Search for the cell housing the specified text and yield its [x, y] center coordinate. 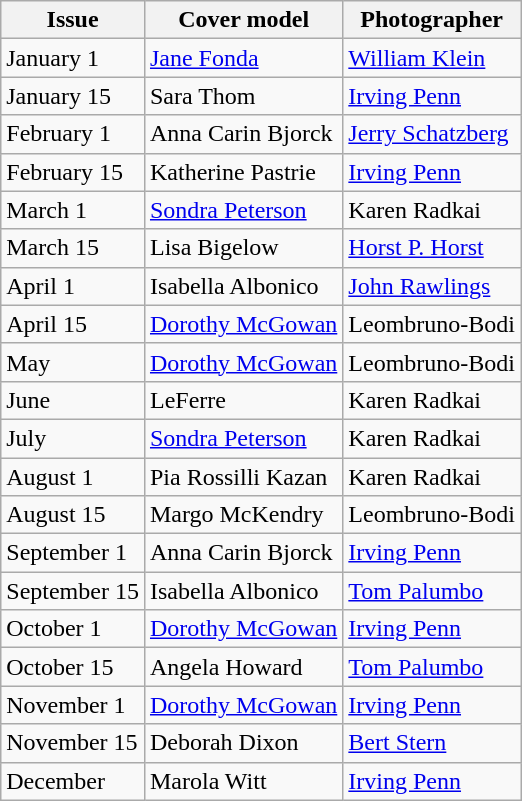
February 1 [73, 134]
September 1 [73, 553]
June [73, 400]
Bert Stern [432, 743]
May [73, 362]
October 1 [73, 629]
April 1 [73, 286]
November 15 [73, 743]
July [73, 438]
Lisa Bigelow [243, 248]
LeFerre [243, 400]
Jerry Schatzberg [432, 134]
September 15 [73, 591]
John Rawlings [432, 286]
October 15 [73, 667]
Angela Howard [243, 667]
Katherine Pastrie [243, 172]
Sara Thom [243, 96]
Jane Fonda [243, 58]
December [73, 781]
April 15 [73, 324]
Issue [73, 20]
Photographer [432, 20]
Cover model [243, 20]
Margo McKendry [243, 515]
November 1 [73, 705]
August 1 [73, 477]
August 15 [73, 515]
March 15 [73, 248]
Horst P. Horst [432, 248]
March 1 [73, 210]
Deborah Dixon [243, 743]
Marola Witt [243, 781]
February 15 [73, 172]
January 15 [73, 96]
Pia Rossilli Kazan [243, 477]
William Klein [432, 58]
January 1 [73, 58]
